Pinpoint the cell where the given text exists, returning its [x, y] midpoint coordinate. 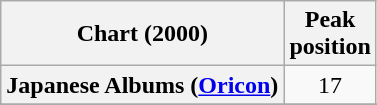
17 [330, 85]
Japanese Albums (Oricon) [142, 85]
Chart (2000) [142, 34]
Peakposition [330, 34]
